Return [x, y] of the center of cell containing provided text 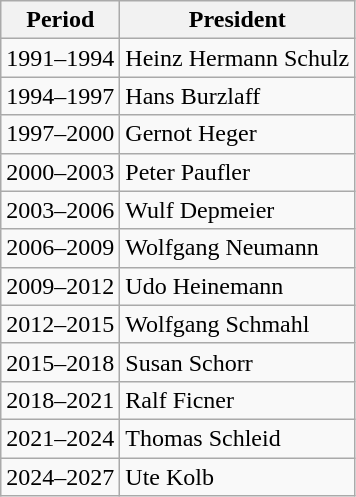
Wulf Depmeier [238, 210]
2018–2021 [60, 400]
2000–2003 [60, 172]
Susan Schorr [238, 362]
1991–1994 [60, 58]
Hans Burzlaff [238, 96]
Gernot Heger [238, 134]
Wolfgang Neumann [238, 248]
2021–2024 [60, 438]
1994–1997 [60, 96]
Udo Heinemann [238, 286]
2012–2015 [60, 324]
2006–2009 [60, 248]
Period [60, 20]
Peter Paufler [238, 172]
President [238, 20]
Heinz Hermann Schulz [238, 58]
Thomas Schleid [238, 438]
Ralf Ficner [238, 400]
Wolfgang Schmahl [238, 324]
2015–2018 [60, 362]
2003–2006 [60, 210]
Ute Kolb [238, 477]
2009–2012 [60, 286]
2024–2027 [60, 477]
1997–2000 [60, 134]
